For the text-containing cell, return its midpoint in (x, y) coordinate format. 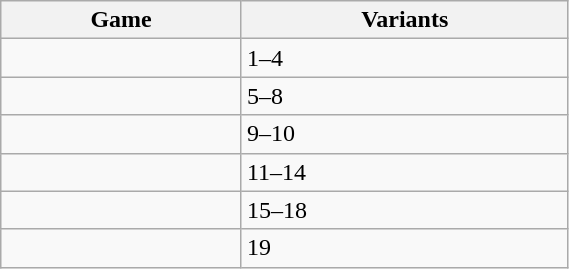
9–10 (404, 134)
11–14 (404, 172)
1–4 (404, 58)
Game (122, 20)
Variants (404, 20)
19 (404, 248)
5–8 (404, 96)
15–18 (404, 210)
